From the cell containing the given text, extract its center point as (x, y) coordinate. 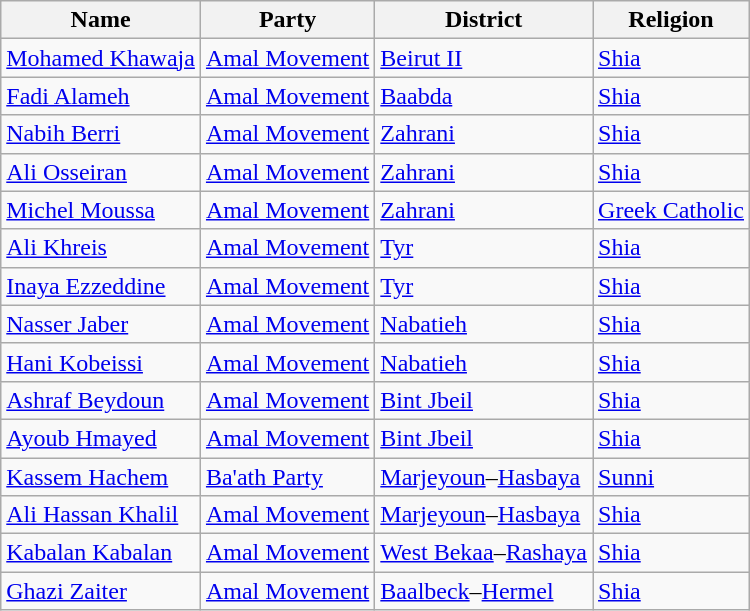
West Bekaa–Rashaya (484, 553)
Baabda (484, 96)
Ali Hassan Khalil (101, 515)
Ayoub Hmayed (101, 438)
Ali Khreis (101, 248)
Religion (672, 20)
Ba'ath Party (287, 477)
Ali Osseiran (101, 172)
Nabih Berri (101, 134)
Mohamed Khawaja (101, 58)
Kassem Hachem (101, 477)
Inaya Ezzeddine (101, 286)
Fadi Alameh (101, 96)
Ashraf Beydoun (101, 400)
Name (101, 20)
Greek Catholic (672, 210)
Hani Kobeissi (101, 362)
Beirut II (484, 58)
Party (287, 20)
Nasser Jaber (101, 324)
Baalbeck–Hermel (484, 591)
Michel Moussa (101, 210)
Sunni (672, 477)
Ghazi Zaiter (101, 591)
District (484, 20)
Kabalan Kabalan (101, 553)
